Locate the cell with the specified text and output its (x, y) center coordinate. 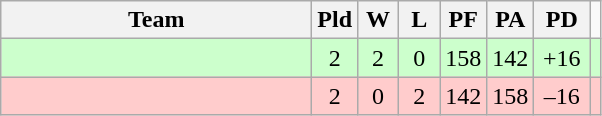
W (378, 20)
Pld (335, 20)
PD (562, 20)
PA (510, 20)
PF (464, 20)
+16 (562, 58)
L (420, 20)
Team (156, 20)
–16 (562, 96)
